Pinpoint the cell where the given text exists, returning its (X, Y) midpoint coordinate. 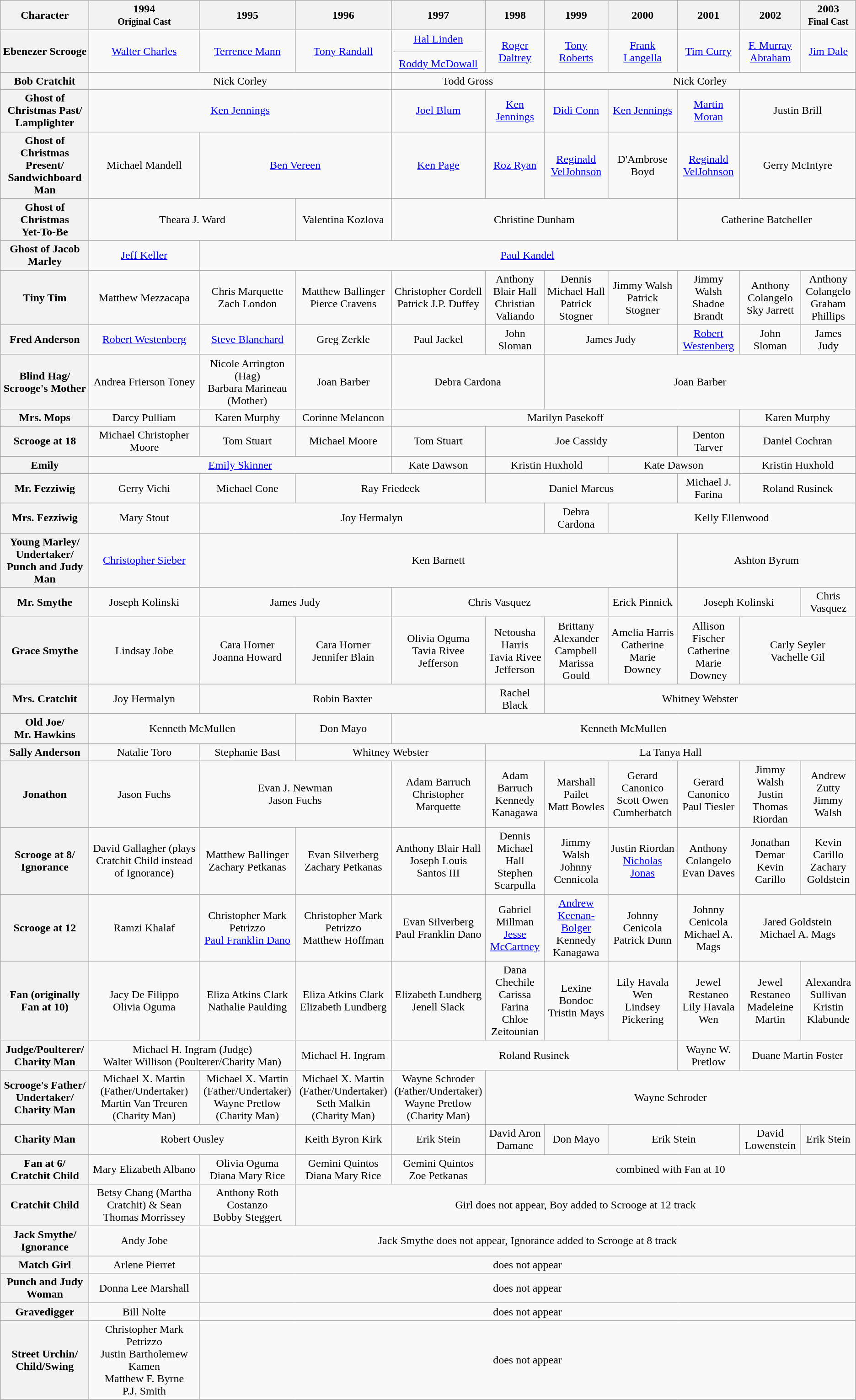
Andrew Keenan-BolgerKennedy Kanagawa (576, 928)
Anthony ColangeloSky Jarrett (770, 297)
Christopher Mark PetrizzoJustin Bartholemew KamenMatthew F. ByrneP.J. Smith (144, 1360)
Michael X. Martin(Father/Undertaker)Seth Malkin(Charity Man) (343, 1097)
Mrs. Fezziwig (45, 518)
1997 (438, 16)
Emily Skinner (240, 465)
Scrooge at 18 (45, 441)
Allison FischerCatherine Marie Downey (708, 651)
Bob Cratchit (45, 81)
Michael Moore (343, 441)
Matthew BallingerZachary Petkanas (247, 861)
Paul Jackel (438, 339)
1996 (343, 16)
Judge/Poulterer/Charity Man (45, 1055)
Erick Pinnick (642, 603)
Olivia OgumaDiana Mary Rice (247, 1169)
Gemini QuintosZoe Petkanas (438, 1169)
Ramzi Khalaf (144, 928)
Scrooge at 12 (45, 928)
Stephanie Bast (247, 752)
Terrence Mann (247, 51)
Punch and Judy Woman (45, 1288)
Fan at 6/Cratchit Child (45, 1169)
2003 Final Cast (828, 16)
Match Girl (45, 1265)
2001 (708, 16)
Michael Christopher Moore (144, 441)
Ghost of ChristmasYet-To-Be (45, 219)
1995 (247, 16)
Brittany Alexander CampbellMarissa Gould (576, 651)
Fred Anderson (45, 339)
Ken Page (438, 165)
Scrooge at 8/Ignorance (45, 861)
Tim Curry (708, 51)
Bill Nolte (144, 1312)
Keith Byron Kirk (343, 1139)
Gravedigger (45, 1312)
Gabriel MillmanJesse McCartney (515, 928)
Evan J. NewmanJason Fuchs (295, 794)
Nicole Arrington (Hag)Barbara Marineau (Mother) (247, 381)
Lindsay Jobe (144, 651)
Evan SilverbergPaul Franklin Dano (438, 928)
Joe Cassidy (582, 441)
Fan (originally Fan at 10) (45, 1000)
Jonathan DemarKevin Carillo (770, 861)
Greg Zerkle (343, 339)
Valentina Kozlova (343, 219)
Andrea Frierson Toney (144, 381)
Tiny Tim (45, 297)
Cara HornerJennifer Blain (343, 651)
Christopher Mark PetrizzoPaul Franklin Dano (247, 928)
Anthony ColangeloGraham Phillips (828, 297)
Paul Kandel (528, 255)
Darcy Pulliam (144, 417)
Elizabeth LundbergJenell Slack (438, 1000)
Jason Fuchs (144, 794)
Tony Roberts (576, 51)
Ray Friedeck (391, 488)
La Tanya Hall (671, 752)
Blind Hag/Scrooge's Mother (45, 381)
Duane Martin Foster (797, 1055)
Anthony Blair HallChristian Valiando (515, 297)
Donna Lee Marshall (144, 1288)
Catherine Batcheller (766, 219)
Hal LindenRoddy McDowall (438, 51)
Dennis Michael HallPatrick Stogner (576, 297)
Chris MarquetteZach London (247, 297)
Andrew ZuttyJimmy Walsh (828, 794)
Ghost of Jacob Marley (45, 255)
Charity Man (45, 1139)
Johnny CenicolaPatrick Dunn (642, 928)
Gerard CanonicoPaul Tiesler (708, 794)
Kevin CarilloZachary Goldstein (828, 861)
combined with Fan at 10 (671, 1169)
Grace Smythe (45, 651)
Dana ChechileCarissa FarinaChloe Zeitounian (515, 1000)
Jewel RestaneoMadeleine Martin (770, 1000)
Eliza Atkins ClarkNathalie Paulding (247, 1000)
Robin Baxter (342, 699)
Roger Daltrey (515, 51)
Kelly Ellenwood (732, 518)
Sally Anderson (45, 752)
Carly SeylerVachelle Gil (797, 651)
Ebenezer Scrooge (45, 51)
Alexandra SullivanKristin Klabunde (828, 1000)
Michael J. Farina (708, 488)
Young Marley/Undertaker/Punch and Judy Man (45, 561)
Dennis Michael HallStephen Scarpulla (515, 861)
Natalie Toro (144, 752)
Eliza Atkins ClarkElizabeth Lundberg (343, 1000)
Anthony ColangeloEvan Daves (708, 861)
Michael H. Ingram (343, 1055)
Emily (45, 465)
Cratchit Child (45, 1205)
Old Joe/Mr. Hawkins (45, 729)
David Aron Damane (515, 1139)
Christopher Sieber (144, 561)
David Lowenstein (770, 1139)
Ghost of Christmas Present/Sandwichboard Man (45, 165)
Jewel RestaneoLily Havala Wen (708, 1000)
Justin Brill (797, 111)
Scrooge's Father/Undertaker/Charity Man (45, 1097)
Gerard CanonicoScott Owen Cumberbatch (642, 794)
Didi Conn (576, 111)
Jonathon (45, 794)
Tony Randall (343, 51)
Anthony Blair HallJoseph Louis Santos III (438, 861)
Mary Elizabeth Albano (144, 1169)
Michael X. Martin(Father/Undertaker)Wayne Pretlow(Charity Man) (247, 1097)
Jack Smythe does not appear, Ignorance added to Scrooge at 8 track (528, 1241)
Christopher CordellPatrick J.P. Duffey (438, 297)
Wayne Schroder (671, 1097)
Michael Cone (247, 488)
Christine Dunham (534, 219)
Adam BarruchChristopher Marquette (438, 794)
Lexine BondocTristin Mays (576, 1000)
Ghost of Christmas Past/Lamplighter (45, 111)
Michael H. Ingram (Judge)Walter Willison (Poulterer/Charity Man) (192, 1055)
Michael X. Martin(Father/Undertaker)Martin Van Treuren(Charity Man) (144, 1097)
Character (45, 16)
Ben Vereen (295, 165)
Jimmy WalshPatrick Stogner (642, 297)
Corinne Melancon (343, 417)
Frank Langella (642, 51)
2000 (642, 16)
Jared GoldsteinMichael A. Mags (797, 928)
Anthony Roth CostanzoBobby Steggert (247, 1205)
Matthew Mezzacapa (144, 297)
Mrs. Cratchit (45, 699)
Jeff Keller (144, 255)
Girl does not appear, Boy added to Scrooge at 12 track (575, 1205)
Jim Dale (828, 51)
Jimmy WalshShadoe Brandt (708, 297)
Joel Blum (438, 111)
Wayne Schroder(Father/Undertaker)Wayne Pretlow(Charity Man) (438, 1097)
Michael Mandell (144, 165)
Walter Charles (144, 51)
Amelia HarrisCatherine Marie Downey (642, 651)
Gerry Vichi (144, 488)
Steve Blanchard (247, 339)
Denton Tarver (708, 441)
Jimmy WalshJustin Thomas Riordan (770, 794)
Johnny CenicolaMichael A. Mags (708, 928)
Todd Gross (467, 81)
Martin Moran (708, 111)
David Gallagher (plays Cratchit Child instead of Ignorance) (144, 861)
Rachel Black (515, 699)
Jacy De FilippoOlivia Oguma (144, 1000)
Christopher Mark PetrizzoMatthew Hoffman (343, 928)
Jimmy WalshJohnny Cennicola (576, 861)
Theara J. Ward (192, 219)
Robert Ousley (192, 1139)
Arlene Pierret (144, 1265)
Marilyn Pasekoff (565, 417)
Jack Smythe/Ignorance (45, 1241)
Mr. Smythe (45, 603)
Mrs. Mops (45, 417)
Evan SilverbergZachary Petkanas (343, 861)
Mary Stout (144, 518)
Cara HornerJoanna Howard (247, 651)
Marshall PailetMatt Bowles (576, 794)
Ken Barnett (438, 561)
Gerry McIntyre (797, 165)
1994 Original Cast (144, 16)
Justin RiordanNicholas Jonas (642, 861)
Gemini QuintosDiana Mary Rice (343, 1169)
Daniel Marcus (582, 488)
1999 (576, 16)
Adam BarruchKennedy Kanagawa (515, 794)
Street Urchin/Child/Swing (45, 1360)
Roz Ryan (515, 165)
F. Murray Abraham (770, 51)
Netousha HarrisTavia Rivee Jefferson (515, 651)
2002 (770, 16)
Mr. Fezziwig (45, 488)
Wayne W. Pretlow (708, 1055)
Matthew BallingerPierce Cravens (343, 297)
Ashton Byrum (766, 561)
Andy Jobe (144, 1241)
1998 (515, 16)
Betsy Chang (Martha Cratchit) & Sean Thomas Morrissey (144, 1205)
Olivia OgumaTavia Rivee Jefferson (438, 651)
Lily Havala WenLindsey Pickering (642, 1000)
D'Ambrose Boyd (642, 165)
Daniel Cochran (797, 441)
